Identify which cell holds the provided text, then report its (X, Y) central coordinate. 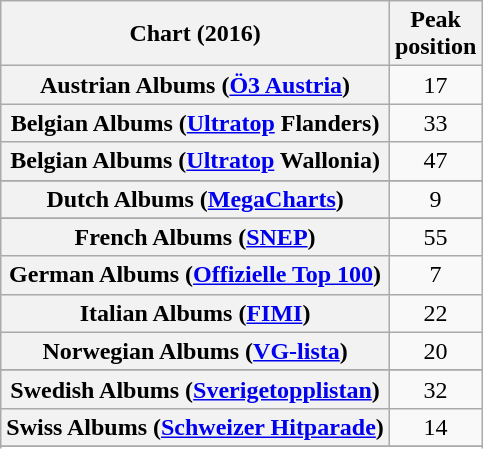
Norwegian Albums (VG-lista) (196, 351)
9 (435, 199)
Swedish Albums (Sverigetopplistan) (196, 389)
Austrian Albums (Ö3 Austria) (196, 85)
Belgian Albums (Ultratop Wallonia) (196, 161)
Dutch Albums (MegaCharts) (196, 199)
Belgian Albums (Ultratop Flanders) (196, 123)
47 (435, 161)
33 (435, 123)
Chart (2016) (196, 34)
Italian Albums (FIMI) (196, 313)
Peakposition (435, 34)
17 (435, 85)
32 (435, 389)
7 (435, 275)
German Albums (Offizielle Top 100) (196, 275)
22 (435, 313)
55 (435, 237)
20 (435, 351)
French Albums (SNEP) (196, 237)
14 (435, 427)
Swiss Albums (Schweizer Hitparade) (196, 427)
